Determine the (X, Y) coordinate at the center of the cell enclosing the given text.  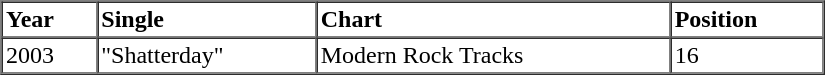
"Shatterday" (206, 56)
Single (206, 20)
Chart (493, 20)
16 (746, 56)
2003 (50, 56)
Position (746, 20)
Modern Rock Tracks (493, 56)
Year (50, 20)
